Capture the cell that displays the provided text and extract its (x, y) central coordinate. 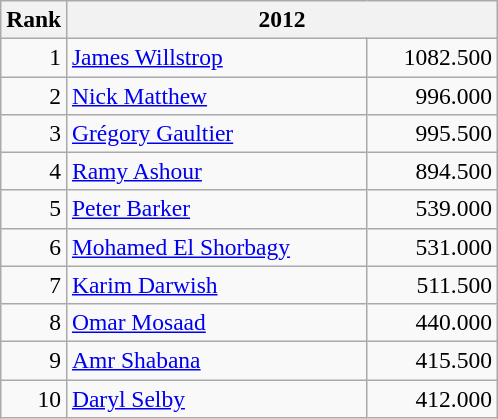
412.000 (432, 398)
Daryl Selby (218, 398)
Ramy Ashour (218, 171)
Mohamed El Shorbagy (218, 247)
Amr Shabana (218, 360)
1 (34, 57)
7 (34, 285)
Peter Barker (218, 209)
9 (34, 360)
Omar Mosaad (218, 322)
531.000 (432, 247)
Karim Darwish (218, 285)
2012 (282, 19)
2 (34, 95)
Grégory Gaultier (218, 133)
Rank (34, 19)
996.000 (432, 95)
511.500 (432, 285)
8 (34, 322)
415.500 (432, 360)
440.000 (432, 322)
894.500 (432, 171)
995.500 (432, 133)
4 (34, 171)
3 (34, 133)
539.000 (432, 209)
Nick Matthew (218, 95)
6 (34, 247)
1082.500 (432, 57)
5 (34, 209)
James Willstrop (218, 57)
10 (34, 398)
